Capture the cell that displays the provided text and extract its (x, y) central coordinate. 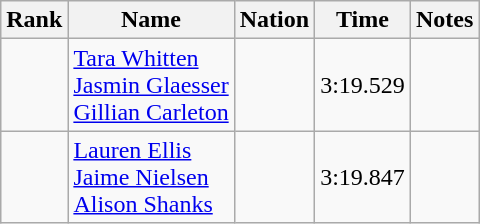
Name (151, 20)
3:19.529 (363, 85)
Lauren EllisJaime NielsenAlison Shanks (151, 177)
3:19.847 (363, 177)
Time (363, 20)
Rank (34, 20)
Nation (274, 20)
Notes (444, 20)
Tara WhittenJasmin GlaesserGillian Carleton (151, 85)
